Detect which cell encompasses the target text, then output its (x, y) center coordinate. 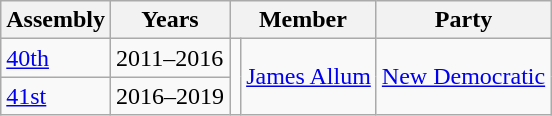
41st (56, 96)
2011–2016 (170, 58)
Member (304, 20)
James Allum (309, 77)
40th (56, 58)
2016–2019 (170, 96)
New Democratic (463, 77)
Years (170, 20)
Assembly (56, 20)
Party (463, 20)
